Determine the (x, y) coordinate at the center of the cell enclosing the given text.  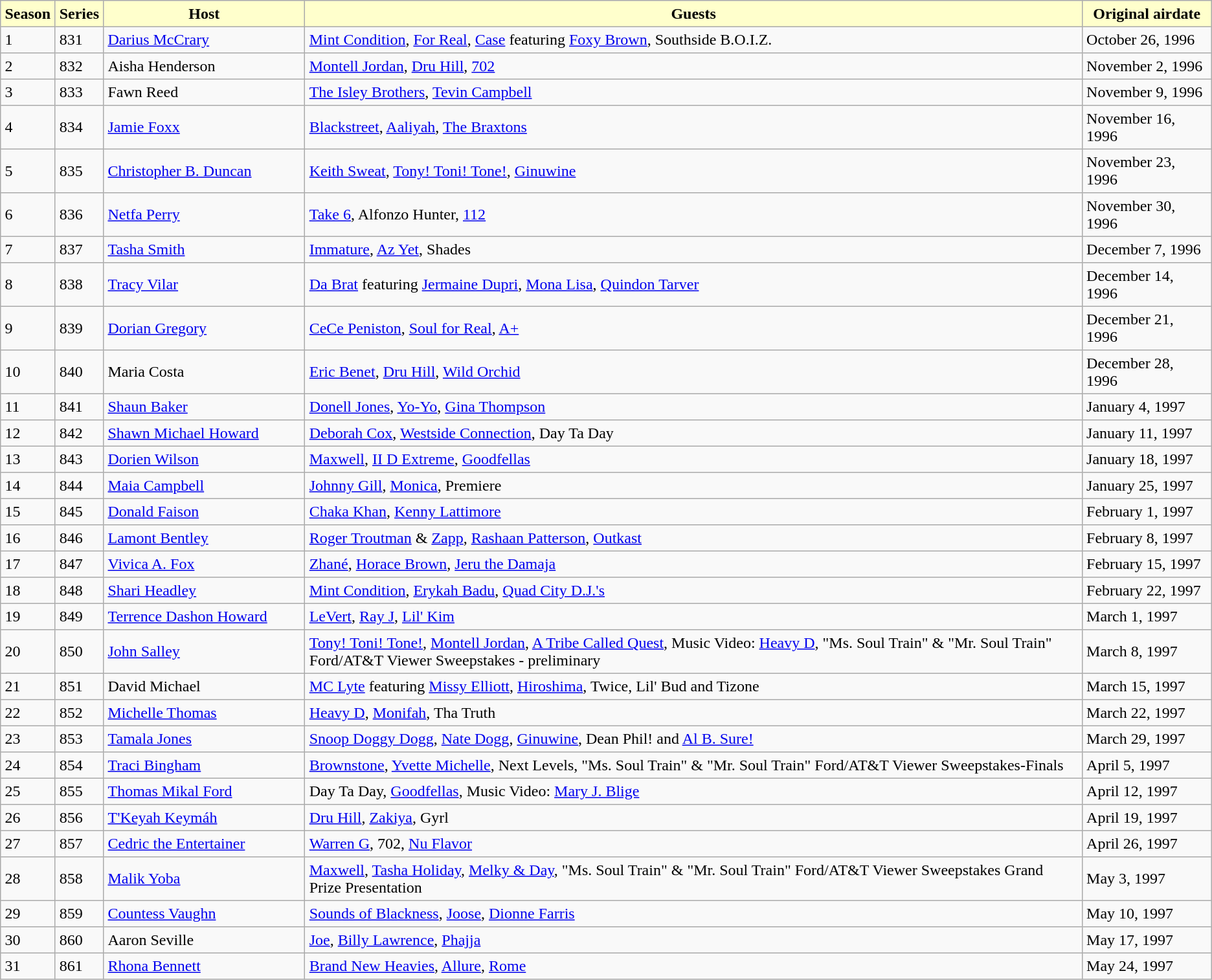
February 1, 1997 (1147, 511)
31 (28, 966)
Host (205, 14)
Tamala Jones (205, 739)
4 (28, 128)
857 (79, 843)
Maxwell, II D Extreme, Goodfellas (693, 459)
Dorian Gregory (205, 328)
February 15, 1997 (1147, 564)
854 (79, 765)
Mint Condition, Erykah Badu, Quad City D.J.'s (693, 590)
Shawn Michael Howard (205, 433)
Cedric the Entertainer (205, 843)
Brownstone, Yvette Michelle, Next Levels, "Ms. Soul Train" & "Mr. Soul Train" Ford/AT&T Viewer Sweepstakes-Finals (693, 765)
May 24, 1997 (1147, 966)
845 (79, 511)
MC Lyte featuring Missy Elliott, Hiroshima, Twice, Lil' Bud and Tizone (693, 686)
Eric Benet, Dru Hill, Wild Orchid (693, 372)
Chaka Khan, Kenny Lattimore (693, 511)
Netfa Perry (205, 215)
January 4, 1997 (1147, 406)
Roger Troutman & Zapp, Rashaan Patterson, Outkast (693, 538)
843 (79, 459)
849 (79, 616)
30 (28, 940)
November 30, 1996 (1147, 215)
20 (28, 652)
Rhona Bennett (205, 966)
March 29, 1997 (1147, 739)
2 (28, 66)
November 9, 1996 (1147, 92)
The Isley Brothers, Tevin Campbell (693, 92)
May 10, 1997 (1147, 913)
Joe, Billy Lawrence, Phajja (693, 940)
T'Keyah Keymáh (205, 818)
Aisha Henderson (205, 66)
832 (79, 66)
Day Ta Day, Goodfellas, Music Video: Mary J. Blige (693, 791)
November 16, 1996 (1147, 128)
26 (28, 818)
Vivica A. Fox (205, 564)
January 25, 1997 (1147, 485)
Zhané, Horace Brown, Jeru the Damaja (693, 564)
12 (28, 433)
1 (28, 39)
Michelle Thomas (205, 713)
Warren G, 702, Nu Flavor (693, 843)
CeCe Peniston, Soul for Real, A+ (693, 328)
March 15, 1997 (1147, 686)
Dorien Wilson (205, 459)
Blackstreet, Aaliyah, The Braxtons (693, 128)
Da Brat featuring Jermaine Dupri, Mona Lisa, Quindon Tarver (693, 285)
Take 6, Alfonzo Hunter, 112 (693, 215)
836 (79, 215)
March 8, 1997 (1147, 652)
December 28, 1996 (1147, 372)
22 (28, 713)
841 (79, 406)
14 (28, 485)
848 (79, 590)
Countess Vaughn (205, 913)
831 (79, 39)
23 (28, 739)
Fawn Reed (205, 92)
December 14, 1996 (1147, 285)
March 22, 1997 (1147, 713)
860 (79, 940)
21 (28, 686)
Donell Jones, Yo-Yo, Gina Thompson (693, 406)
847 (79, 564)
834 (79, 128)
853 (79, 739)
838 (79, 285)
24 (28, 765)
Brand New Heavies, Allure, Rome (693, 966)
Malik Yoba (205, 879)
861 (79, 966)
850 (79, 652)
Mint Condition, For Real, Case featuring Foxy Brown, Southside B.O.I.Z. (693, 39)
Terrence Dashon Howard (205, 616)
April 19, 1997 (1147, 818)
846 (79, 538)
Thomas Mikal Ford (205, 791)
Maxwell, Tasha Holiday, Melky & Day, "Ms. Soul Train" & "Mr. Soul Train" Ford/AT&T Viewer Sweepstakes Grand Prize Presentation (693, 879)
Sounds of Blackness, Joose, Dionne Farris (693, 913)
15 (28, 511)
December 7, 1996 (1147, 249)
844 (79, 485)
Guests (693, 14)
Johnny Gill, Monica, Premiere (693, 485)
Maia Campbell (205, 485)
29 (28, 913)
David Michael (205, 686)
Jamie Foxx (205, 128)
18 (28, 590)
5 (28, 171)
Dru Hill, Zakiya, Gyrl (693, 818)
December 21, 1996 (1147, 328)
11 (28, 406)
Heavy D, Monifah, Tha Truth (693, 713)
9 (28, 328)
859 (79, 913)
Donald Faison (205, 511)
Darius McCrary (205, 39)
Traci Bingham (205, 765)
LeVert, Ray J, Lil' Kim (693, 616)
Shaun Baker (205, 406)
Montell Jordan, Dru Hill, 702 (693, 66)
Shari Headley (205, 590)
Original airdate (1147, 14)
March 1, 1997 (1147, 616)
Tasha Smith (205, 249)
833 (79, 92)
858 (79, 879)
835 (79, 171)
16 (28, 538)
13 (28, 459)
8 (28, 285)
837 (79, 249)
856 (79, 818)
John Salley (205, 652)
January 11, 1997 (1147, 433)
852 (79, 713)
January 18, 1997 (1147, 459)
6 (28, 215)
3 (28, 92)
Christopher B. Duncan (205, 171)
Snoop Doggy Dogg, Nate Dogg, Ginuwine, Dean Phil! and Al B. Sure! (693, 739)
Deborah Cox, Westside Connection, Day Ta Day (693, 433)
November 23, 1996 (1147, 171)
Keith Sweat, Tony! Toni! Tone!, Ginuwine (693, 171)
Tracy Vilar (205, 285)
May 17, 1997 (1147, 940)
27 (28, 843)
28 (28, 879)
May 3, 1997 (1147, 879)
840 (79, 372)
25 (28, 791)
Immature, Az Yet, Shades (693, 249)
April 5, 1997 (1147, 765)
855 (79, 791)
April 12, 1997 (1147, 791)
February 22, 1997 (1147, 590)
Aaron Seville (205, 940)
Season (28, 14)
851 (79, 686)
10 (28, 372)
842 (79, 433)
Series (79, 14)
17 (28, 564)
November 2, 1996 (1147, 66)
Lamont Bentley (205, 538)
7 (28, 249)
April 26, 1997 (1147, 843)
Maria Costa (205, 372)
19 (28, 616)
October 26, 1996 (1147, 39)
February 8, 1997 (1147, 538)
839 (79, 328)
